Output the (X, Y) coordinate of the center of the cell containing the given text.  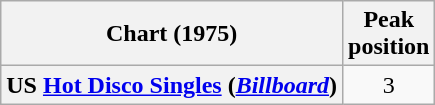
3 (389, 85)
Peakposition (389, 34)
US Hot Disco Singles (Billboard) (172, 85)
Chart (1975) (172, 34)
